Pinpoint the cell where the given text exists, returning its [X, Y] midpoint coordinate. 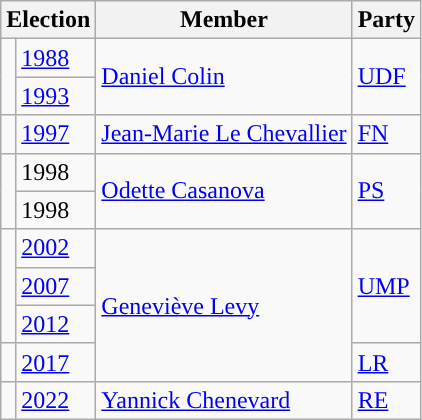
UMP [386, 286]
UDF [386, 77]
LR [386, 362]
PS [386, 191]
Yannick Chenevard [224, 400]
RE [386, 400]
Party [386, 20]
2022 [56, 400]
2017 [56, 362]
1993 [56, 96]
Daniel Colin [224, 77]
Geneviève Levy [224, 305]
1997 [56, 134]
Jean-Marie Le Chevallier [224, 134]
2012 [56, 324]
Odette Casanova [224, 191]
2002 [56, 248]
FN [386, 134]
Election [48, 20]
1988 [56, 58]
Member [224, 20]
2007 [56, 286]
